Scan for the cell matching the given text and deliver its [x, y] coordinate at center. 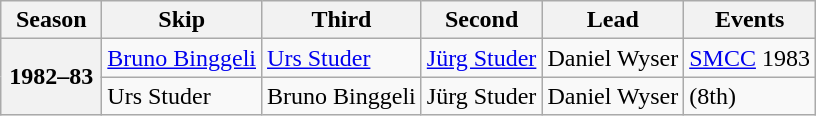
SMCC 1983 [750, 58]
Season [52, 20]
1982–83 [52, 77]
Third [342, 20]
Lead [613, 20]
(8th) [750, 96]
Events [750, 20]
Skip [182, 20]
Second [482, 20]
